Extract the [X, Y] coordinate from the center of the cell holding the provided text.  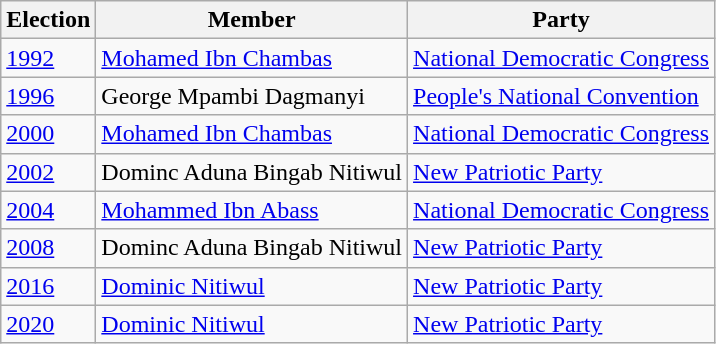
Party [562, 20]
1992 [48, 58]
2000 [48, 134]
Mohammed Ibn Abass [252, 210]
People's National Convention [562, 96]
Member [252, 20]
1996 [48, 96]
2008 [48, 248]
2004 [48, 210]
George Mpambi Dagmanyi [252, 96]
Election [48, 20]
2016 [48, 286]
2002 [48, 172]
2020 [48, 324]
